For the text-containing cell, return its midpoint in (x, y) coordinate format. 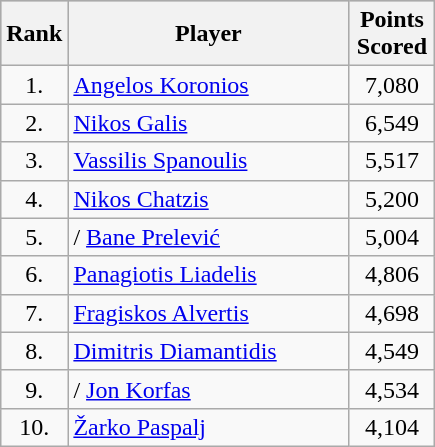
Panagiotis Liadelis (208, 275)
Fragiskos Alvertis (208, 313)
4. (34, 199)
2. (34, 123)
Player (208, 34)
4,806 (392, 275)
9. (34, 389)
4,534 (392, 389)
Points Scored (392, 34)
3. (34, 161)
4,549 (392, 351)
Nikos Chatzis (208, 199)
10. (34, 427)
Dimitris Diamantidis (208, 351)
Nikos Galis (208, 123)
Vassilis Spanoulis (208, 161)
5,004 (392, 237)
Žarko Paspalj (208, 427)
Rank (34, 34)
/ Jon Korfas (208, 389)
1. (34, 85)
5. (34, 237)
7. (34, 313)
8. (34, 351)
5,517 (392, 161)
/ Bane Prelević (208, 237)
5,200 (392, 199)
4,104 (392, 427)
4,698 (392, 313)
7,080 (392, 85)
6,549 (392, 123)
Angelos Koronios (208, 85)
6. (34, 275)
